Search for the cell housing the specified text and yield its [X, Y] center coordinate. 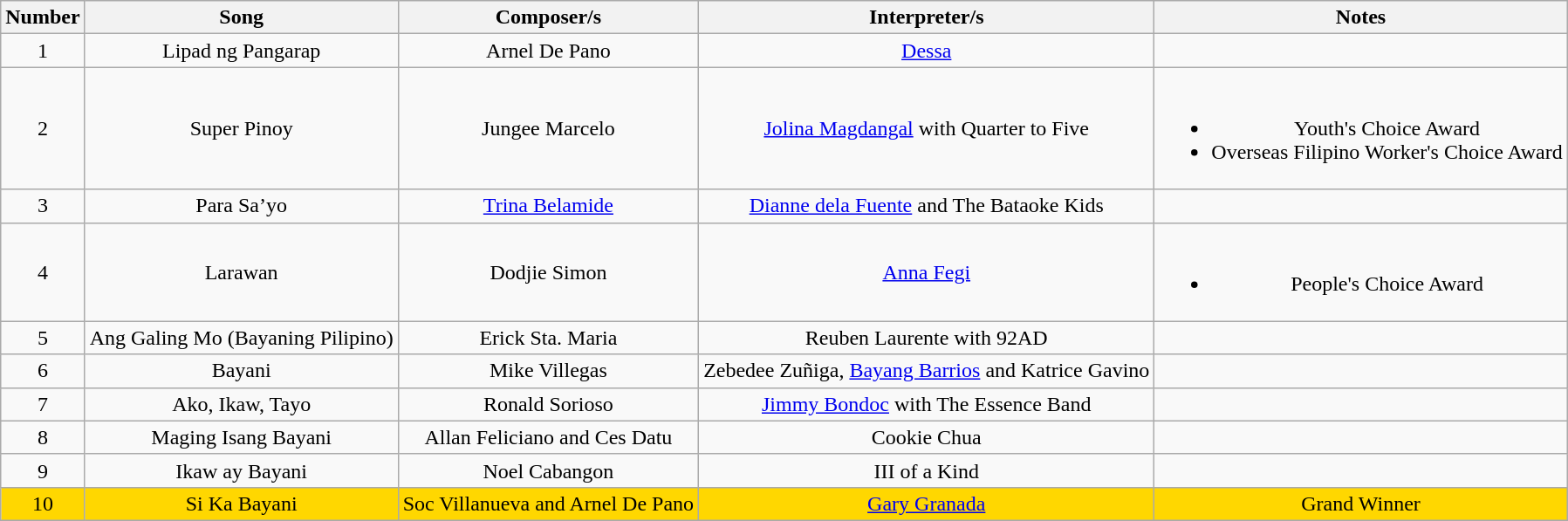
Lipad ng Pangarap [241, 51]
Ronald Sorioso [548, 404]
9 [43, 470]
Mike Villegas [548, 371]
Youth's Choice AwardOverseas Filipino Worker's Choice Award [1361, 128]
Arnel De Pano [548, 51]
Grand Winner [1361, 504]
Ang Galing Mo (Bayaning Pilipino) [241, 338]
Zebedee Zuñiga, Bayang Barrios and Katrice Gavino [927, 371]
Erick Sta. Maria [548, 338]
Number [43, 17]
Reuben Laurente with 92AD [927, 338]
Notes [1361, 17]
Jungee Marcelo [548, 128]
People's Choice Award [1361, 272]
Dianne dela Fuente and The Bataoke Kids [927, 206]
Anna Fegi [927, 272]
Jolina Magdangal with Quarter to Five [927, 128]
Ikaw ay Bayani [241, 470]
5 [43, 338]
Trina Belamide [548, 206]
Jimmy Bondoc with The Essence Band [927, 404]
Maging Isang Bayani [241, 437]
III of a Kind [927, 470]
Super Pinoy [241, 128]
10 [43, 504]
Ako, Ikaw, Tayo [241, 404]
Para Sa’yo [241, 206]
Soc Villanueva and Arnel De Pano [548, 504]
8 [43, 437]
Larawan [241, 272]
1 [43, 51]
6 [43, 371]
Allan Feliciano and Ces Datu [548, 437]
7 [43, 404]
4 [43, 272]
Bayani [241, 371]
Interpreter/s [927, 17]
Cookie Chua [927, 437]
Dodjie Simon [548, 272]
Dessa [927, 51]
Gary Granada [927, 504]
Si Ka Bayani [241, 504]
Song [241, 17]
Composer/s [548, 17]
3 [43, 206]
2 [43, 128]
Noel Cabangon [548, 470]
